Detect which cell encompasses the target text, then output its [X, Y] center coordinate. 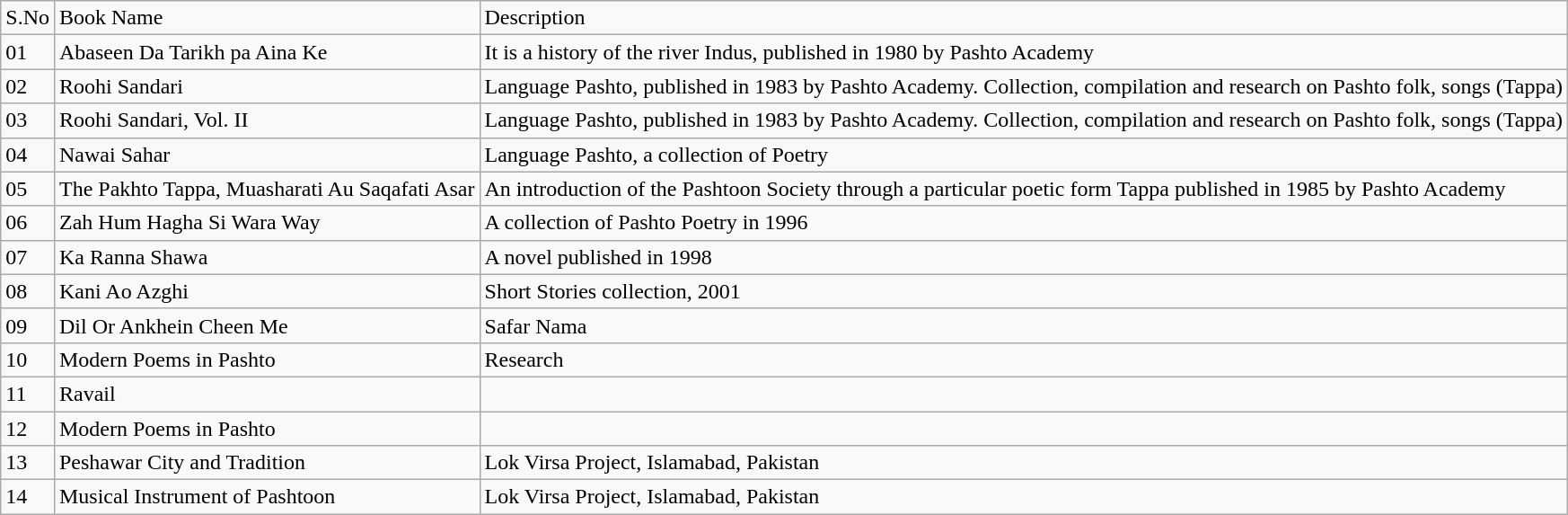
12 [28, 429]
It is a history of the river Indus, published in 1980 by Pashto Academy [1024, 52]
09 [28, 325]
02 [28, 86]
Abaseen Da Tarikh pa Aina Ke [267, 52]
11 [28, 394]
04 [28, 155]
06 [28, 223]
Ka Ranna Shawa [267, 257]
Kani Ao Azghi [267, 291]
Zah Hum Hagha Si Wara Way [267, 223]
05 [28, 189]
Language Pashto, a collection of Poetry [1024, 155]
S.No [28, 18]
01 [28, 52]
Book Name [267, 18]
An introduction of the Pashtoon Society through a particular poetic form Tappa published in 1985 by Pashto Academy [1024, 189]
A novel published in 1998 [1024, 257]
Nawai Sahar [267, 155]
14 [28, 497]
07 [28, 257]
03 [28, 120]
Musical Instrument of Pashtoon [267, 497]
Peshawar City and Tradition [267, 463]
The Pakhto Tappa, Muasharati Au Saqafati Asar [267, 189]
Ravail [267, 394]
A collection of Pashto Poetry in 1996 [1024, 223]
08 [28, 291]
13 [28, 463]
Roohi Sandari, Vol. II [267, 120]
Safar Nama [1024, 325]
Short Stories collection, 2001 [1024, 291]
Dil Or Ankhein Cheen Me [267, 325]
10 [28, 360]
Roohi Sandari [267, 86]
Description [1024, 18]
Research [1024, 360]
